Identify which cell holds the provided text, then report its (x, y) central coordinate. 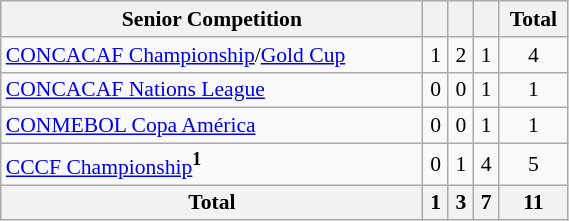
11 (534, 203)
2 (460, 55)
Senior Competition (212, 19)
3 (460, 203)
CONCACAF Championship/Gold Cup (212, 55)
CCCF Championship1 (212, 164)
5 (534, 164)
CONCACAF Nations League (212, 90)
CONMEBOL Copa América (212, 126)
7 (486, 203)
